Identify which cell holds the provided text, then report its (x, y) central coordinate. 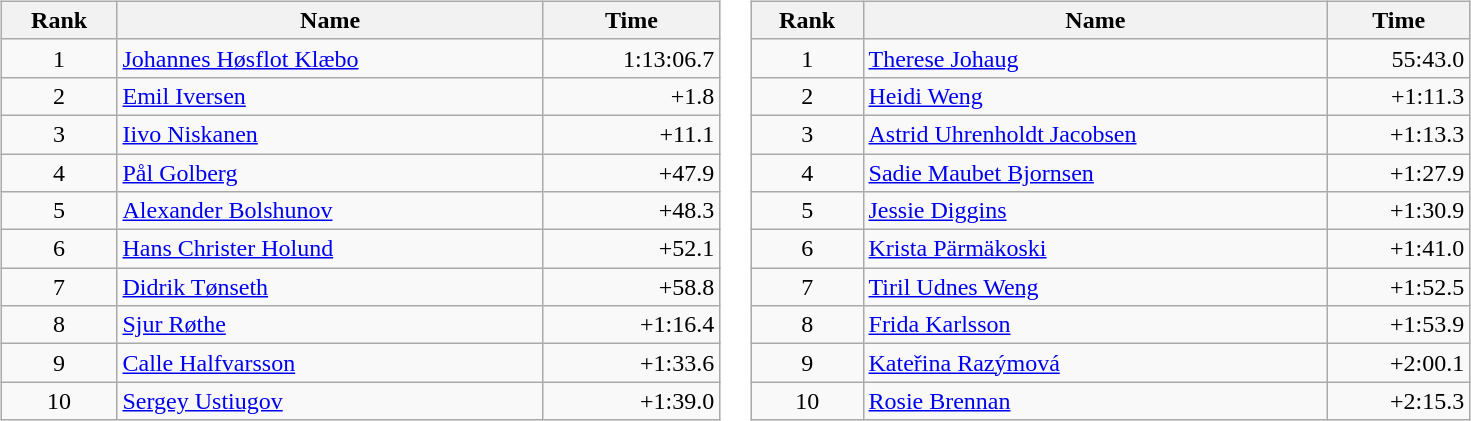
+1:52.5 (1399, 287)
+48.3 (632, 211)
+1:39.0 (632, 401)
+11.1 (632, 134)
+47.9 (632, 173)
Rosie Brennan (1096, 401)
1:13:06.7 (632, 58)
Sjur Røthe (330, 325)
+1:16.4 (632, 325)
+2:15.3 (1399, 401)
+1.8 (632, 96)
+1:27.9 (1399, 173)
+2:00.1 (1399, 363)
Heidi Weng (1096, 96)
+1:13.3 (1399, 134)
+1:11.3 (1399, 96)
+1:53.9 (1399, 325)
Krista Pärmäkoski (1096, 249)
+1:41.0 (1399, 249)
Pål Golberg (330, 173)
Sergey Ustiugov (330, 401)
Therese Johaug (1096, 58)
Kateřina Razýmová (1096, 363)
Astrid Uhrenholdt Jacobsen (1096, 134)
Iivo Niskanen (330, 134)
+58.8 (632, 287)
Tiril Udnes Weng (1096, 287)
Frida Karlsson (1096, 325)
Alexander Bolshunov (330, 211)
55:43.0 (1399, 58)
Calle Halfvarsson (330, 363)
Didrik Tønseth (330, 287)
+1:30.9 (1399, 211)
+52.1 (632, 249)
+1:33.6 (632, 363)
Johannes Høsflot Klæbo (330, 58)
Sadie Maubet Bjornsen (1096, 173)
Emil Iversen (330, 96)
Jessie Diggins (1096, 211)
Hans Christer Holund (330, 249)
